Detect which cell encompasses the target text, then output its [X, Y] center coordinate. 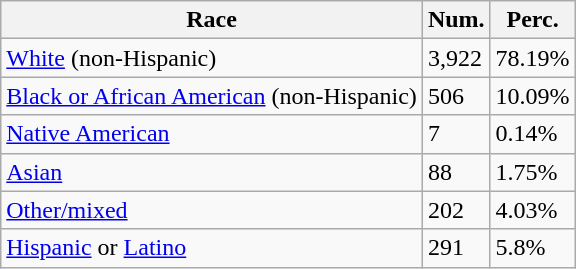
Black or African American (non-Hispanic) [212, 96]
Native American [212, 134]
506 [456, 96]
0.14% [532, 134]
88 [456, 172]
Asian [212, 172]
1.75% [532, 172]
4.03% [532, 210]
Other/mixed [212, 210]
7 [456, 134]
78.19% [532, 58]
Race [212, 20]
5.8% [532, 248]
3,922 [456, 58]
10.09% [532, 96]
202 [456, 210]
291 [456, 248]
Hispanic or Latino [212, 248]
Perc. [532, 20]
Num. [456, 20]
White (non-Hispanic) [212, 58]
